Pinpoint the cell where the given text exists, returning its (X, Y) midpoint coordinate. 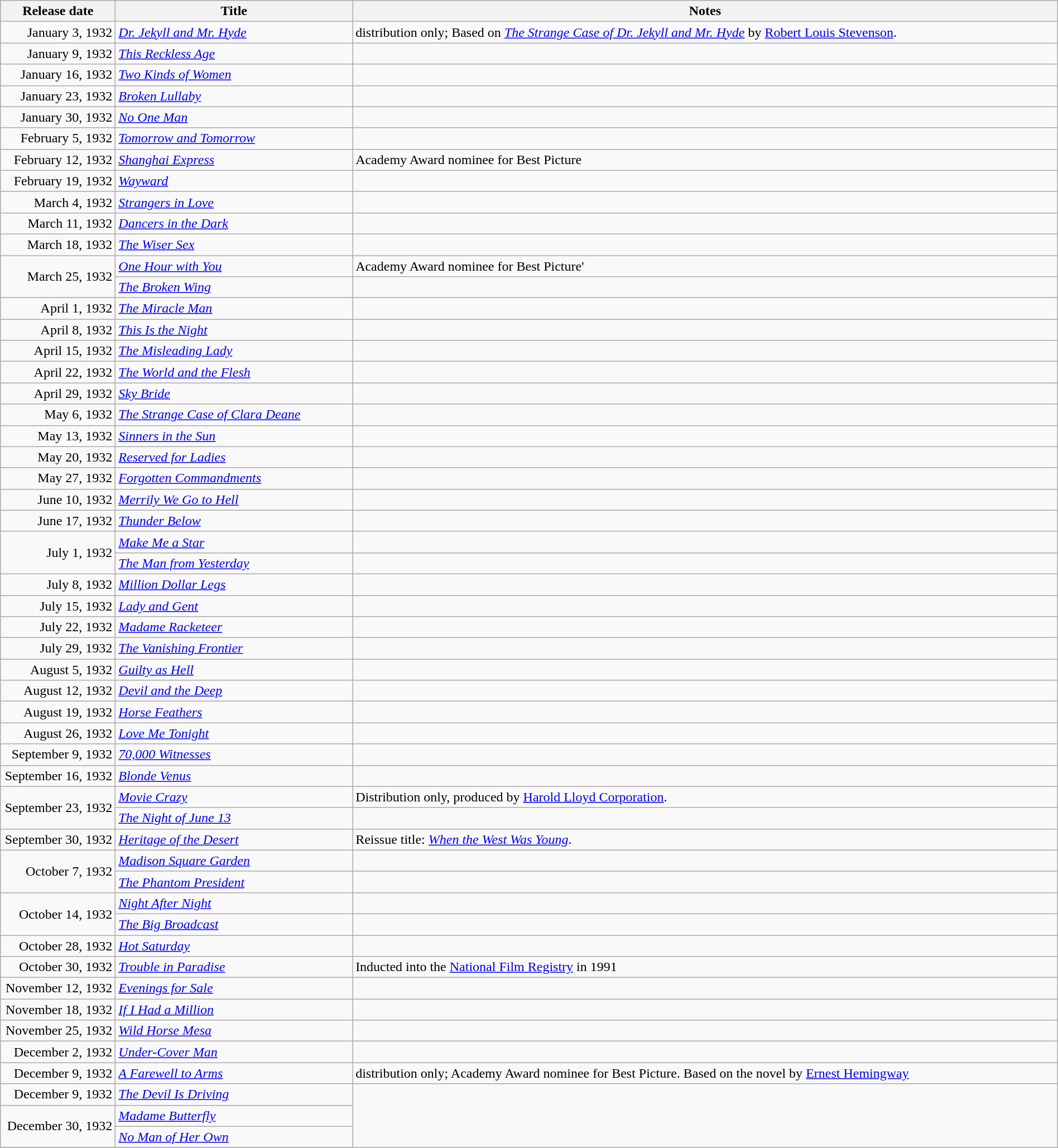
The Big Broadcast (234, 924)
The Misleading Lady (234, 351)
May 6, 1932 (58, 415)
October 14, 1932 (58, 914)
Reserved for Ladies (234, 457)
April 29, 1932 (58, 393)
Sky Bride (234, 393)
Madame Racketeer (234, 627)
The Man from Yesterday (234, 563)
No One Man (234, 117)
The Strange Case of Clara Deane (234, 415)
Blonde Venus (234, 776)
70,000 Witnesses (234, 755)
June 10, 1932 (58, 499)
August 5, 1932 (58, 670)
Academy Award nominee for Best Picture' (705, 266)
April 1, 1932 (58, 309)
If I Had a Million (234, 1010)
February 19, 1932 (58, 181)
Guilty as Hell (234, 670)
The Devil Is Driving (234, 1094)
May 13, 1932 (58, 436)
October 7, 1932 (58, 871)
November 18, 1932 (58, 1010)
October 30, 1932 (58, 967)
This Is the Night (234, 330)
A Farewell to Arms (234, 1073)
Madame Butterfly (234, 1116)
Shanghai Express (234, 160)
December 2, 1932 (58, 1052)
The Wiser Sex (234, 244)
Night After Night (234, 903)
Trouble in Paradise (234, 967)
Horse Feathers (234, 712)
Reissue title: When the West Was Young. (705, 839)
Heritage of the Desert (234, 839)
Evenings for Sale (234, 988)
September 9, 1932 (58, 755)
September 16, 1932 (58, 776)
Movie Crazy (234, 797)
The World and the Flesh (234, 372)
Wayward (234, 181)
Inducted into the National Film Registry in 1991 (705, 967)
Devil and the Deep (234, 691)
August 12, 1932 (58, 691)
April 8, 1932 (58, 330)
January 23, 1932 (58, 96)
The Vanishing Frontier (234, 649)
July 15, 1932 (58, 606)
March 25, 1932 (58, 277)
distribution only; Academy Award nominee for Best Picture. Based on the novel by Ernest Hemingway (705, 1073)
Million Dollar Legs (234, 584)
Forgotten Commandments (234, 478)
This Reckless Age (234, 54)
March 18, 1932 (58, 244)
August 19, 1932 (58, 712)
December 30, 1932 (58, 1126)
February 12, 1932 (58, 160)
Wild Horse Mesa (234, 1031)
September 30, 1932 (58, 839)
Thunder Below (234, 521)
July 8, 1932 (58, 584)
Tomorrow and Tomorrow (234, 138)
May 27, 1932 (58, 478)
Two Kinds of Women (234, 75)
Release date (58, 11)
Merrily We Go to Hell (234, 499)
Dr. Jekyll and Mr. Hyde (234, 32)
The Broken Wing (234, 287)
January 3, 1932 (58, 32)
Academy Award nominee for Best Picture (705, 160)
August 26, 1932 (58, 733)
March 11, 1932 (58, 223)
Madison Square Garden (234, 861)
February 5, 1932 (58, 138)
January 9, 1932 (58, 54)
Under-Cover Man (234, 1052)
Strangers in Love (234, 202)
October 28, 1932 (58, 946)
Lady and Gent (234, 606)
January 30, 1932 (58, 117)
April 15, 1932 (58, 351)
The Phantom President (234, 882)
July 22, 1932 (58, 627)
November 12, 1932 (58, 988)
January 16, 1932 (58, 75)
Distribution only, produced by Harold Lloyd Corporation. (705, 797)
One Hour with You (234, 266)
No Man of Her Own (234, 1137)
July 1, 1932 (58, 553)
The Miracle Man (234, 309)
March 4, 1932 (58, 202)
distribution only; Based on The Strange Case of Dr. Jekyll and Mr. Hyde by Robert Louis Stevenson. (705, 32)
April 22, 1932 (58, 372)
July 29, 1932 (58, 649)
Love Me Tonight (234, 733)
September 23, 1932 (58, 808)
Dancers in the Dark (234, 223)
June 17, 1932 (58, 521)
The Night of June 13 (234, 818)
November 25, 1932 (58, 1031)
Notes (705, 11)
Broken Lullaby (234, 96)
Hot Saturday (234, 946)
May 20, 1932 (58, 457)
Make Me a Star (234, 542)
Sinners in the Sun (234, 436)
Title (234, 11)
